Provide the (x, y) coordinate of the cell's center where the given text is located.  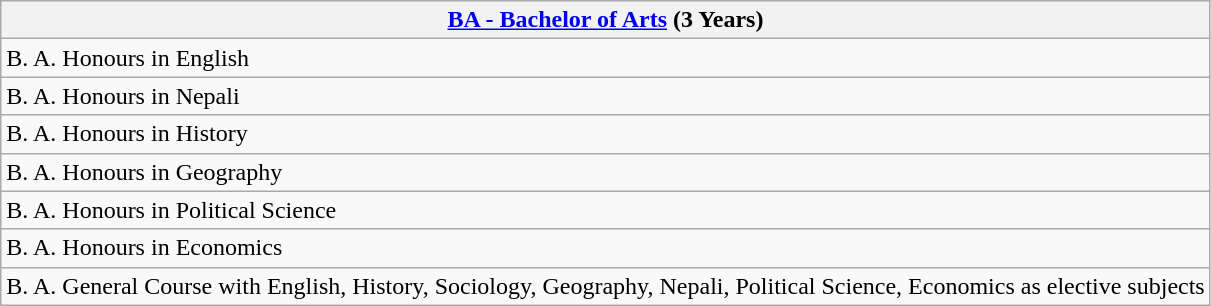
B. A. Honours in Political Science (606, 210)
B. A. General Course with English, History, Sociology, Geography, Nepali, Political Science, Economics as elective subjects (606, 286)
BA - Bachelor of Arts (3 Years) (606, 20)
B. A. Honours in Economics (606, 248)
B. A. Honours in English (606, 58)
B. A. Honours in History (606, 134)
B. A. Honours in Geography (606, 172)
B. A. Honours in Nepali (606, 96)
